Identify which cell holds the provided text, then report its [x, y] central coordinate. 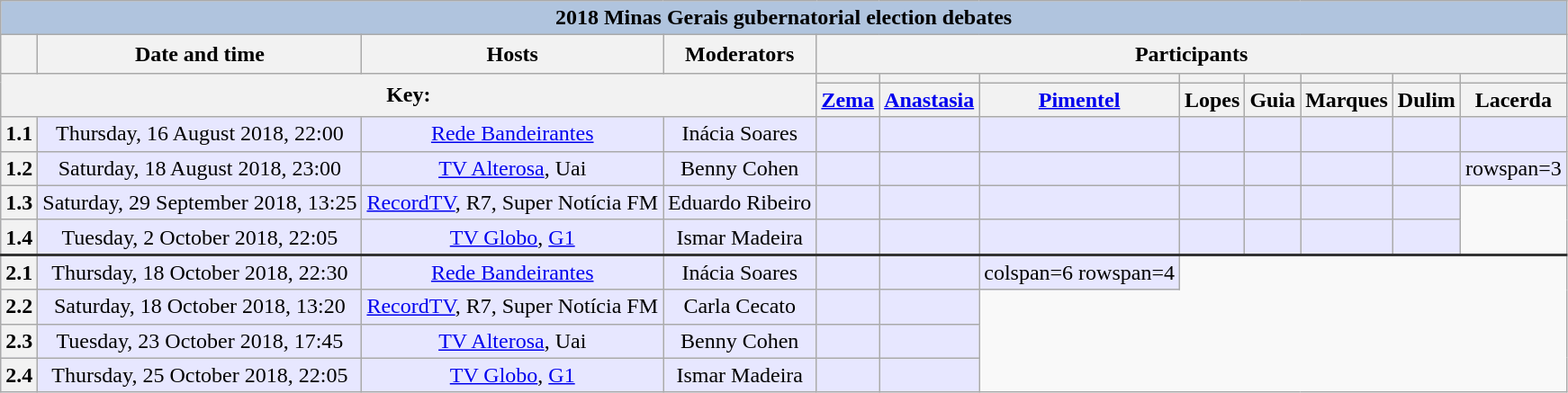
Tuesday, 23 October 2018, 17:45 [200, 341]
Saturday, 18 October 2018, 13:20 [200, 307]
Saturday, 29 September 2018, 13:25 [200, 202]
Lopes [1212, 100]
Tuesday, 2 October 2018, 22:05 [200, 237]
2018 Minas Gerais gubernatorial election debates [784, 18]
Key: [409, 95]
Thursday, 16 August 2018, 22:00 [200, 134]
Lacerda [1513, 100]
Moderators [740, 54]
colspan=6 rowspan=4 [1080, 272]
Marques [1347, 100]
2.1 [20, 272]
Dulim [1426, 100]
rowspan=3 [1513, 168]
Guia [1273, 100]
1.4 [20, 237]
2.3 [20, 341]
Carla Cecato [740, 307]
Pimentel [1080, 100]
Participants [1192, 54]
1.3 [20, 202]
Hosts [513, 54]
Saturday, 18 August 2018, 23:00 [200, 168]
2.2 [20, 307]
Eduardo Ribeiro [740, 202]
1.2 [20, 168]
2.4 [20, 375]
Date and time [200, 54]
Anastasia [929, 100]
Thursday, 18 October 2018, 22:30 [200, 272]
1.1 [20, 134]
Zema [848, 100]
Thursday, 25 October 2018, 22:05 [200, 375]
